Capture the cell that displays the provided text and extract its (X, Y) central coordinate. 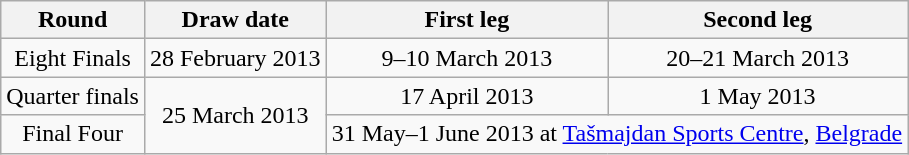
Eight Finals (73, 58)
Quarter finals (73, 96)
Round (73, 20)
Final Four (73, 134)
1 May 2013 (758, 96)
28 February 2013 (235, 58)
Draw date (235, 20)
25 March 2013 (235, 115)
20–21 March 2013 (758, 58)
Second leg (758, 20)
17 April 2013 (466, 96)
First leg (466, 20)
31 May–1 June 2013 at Tašmajdan Sports Centre, Belgrade (617, 134)
9–10 March 2013 (466, 58)
